Pinpoint the cell where the given text exists, returning its [x, y] midpoint coordinate. 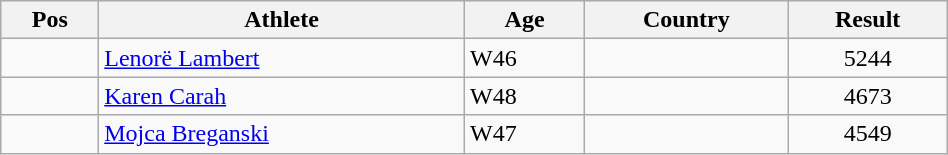
Pos [50, 20]
4673 [868, 96]
Result [868, 20]
4549 [868, 134]
Karen Carah [282, 96]
W47 [524, 134]
5244 [868, 58]
W48 [524, 96]
Country [686, 20]
Age [524, 20]
Athlete [282, 20]
Lenorë Lambert [282, 58]
Mojca Breganski [282, 134]
W46 [524, 58]
